Return the (X, Y) coordinate for the center point of the cell that contains the specified text.  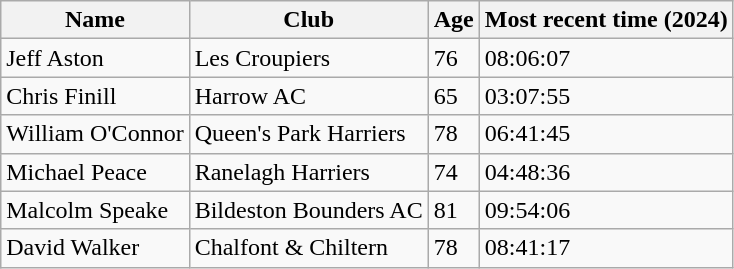
65 (454, 96)
04:48:36 (606, 172)
Chalfont & Chiltern (308, 248)
09:54:06 (606, 210)
03:07:55 (606, 96)
Chris Finill (95, 96)
76 (454, 58)
Ranelagh Harriers (308, 172)
Queen's Park Harriers (308, 134)
Jeff Aston (95, 58)
Club (308, 20)
74 (454, 172)
06:41:45 (606, 134)
Name (95, 20)
08:06:07 (606, 58)
Malcolm Speake (95, 210)
Age (454, 20)
David Walker (95, 248)
Harrow AC (308, 96)
Michael Peace (95, 172)
Les Croupiers (308, 58)
Bildeston Bounders AC (308, 210)
Most recent time (2024) (606, 20)
William O'Connor (95, 134)
81 (454, 210)
08:41:17 (606, 248)
